Identify which cell holds the provided text, then report its (x, y) central coordinate. 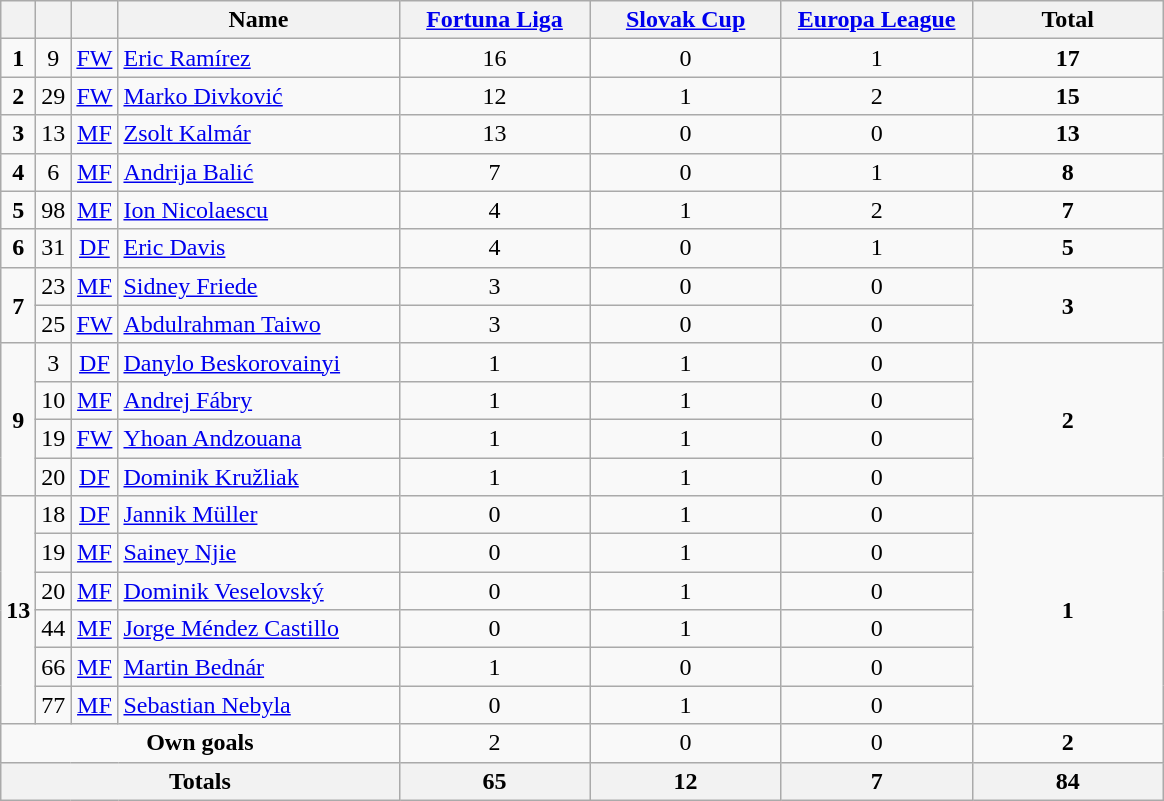
Eric Ramírez (258, 58)
84 (1068, 781)
Jorge Méndez Castillo (258, 629)
Total (1068, 20)
23 (54, 286)
18 (54, 515)
Dominik Veselovský (258, 591)
Fortuna Liga (494, 20)
77 (54, 705)
Yhoan Andzouana (258, 438)
Sebastian Nebyla (258, 705)
Sidney Friede (258, 286)
Danylo Beskorovainyi (258, 362)
16 (494, 58)
8 (1068, 172)
Jannik Müller (258, 515)
65 (494, 781)
Abdulrahman Taiwo (258, 324)
Totals (200, 781)
Marko Divković (258, 96)
31 (54, 248)
Name (258, 20)
Eric Davis (258, 248)
Slovak Cup (686, 20)
Zsolt Kalmár (258, 134)
10 (54, 400)
Martin Bednár (258, 667)
Europa League (876, 20)
66 (54, 667)
Andrija Balić (258, 172)
Sainey Njie (258, 553)
Own goals (200, 743)
44 (54, 629)
Dominik Kružliak (258, 477)
15 (1068, 96)
98 (54, 210)
Ion Nicolaescu (258, 210)
29 (54, 96)
25 (54, 324)
Andrej Fábry (258, 400)
17 (1068, 58)
